Pinpoint the cell where the given text exists, returning its [x, y] midpoint coordinate. 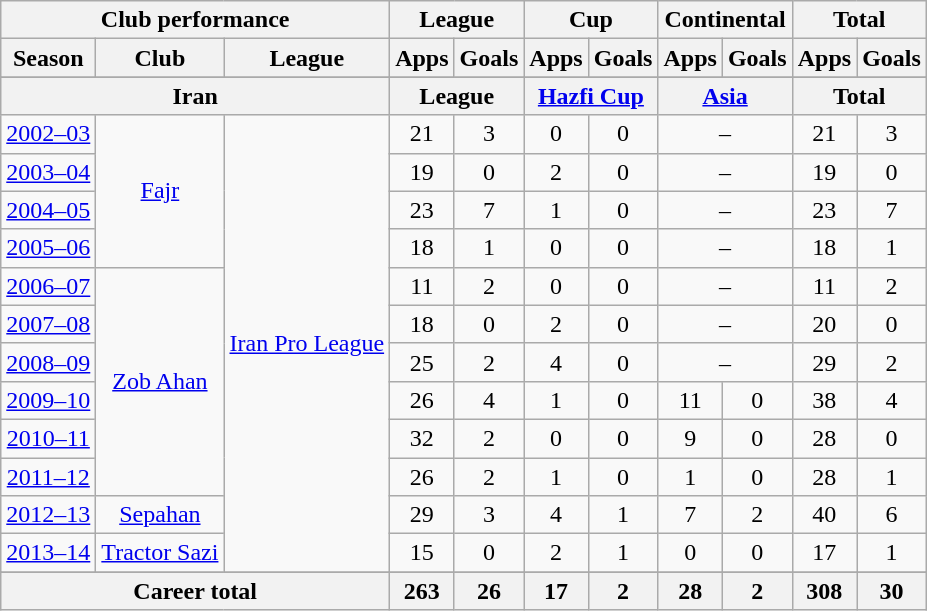
40 [824, 515]
9 [690, 438]
2006–07 [48, 286]
2002–03 [48, 134]
Tractor Sazi [160, 553]
Iran [196, 96]
15 [422, 553]
25 [422, 362]
20 [824, 324]
Fajr [160, 191]
308 [824, 591]
2007–08 [48, 324]
2011–12 [48, 477]
38 [824, 400]
Cup [591, 20]
263 [422, 591]
Season [48, 58]
2009–10 [48, 400]
2005–06 [48, 248]
Continental [725, 20]
2004–05 [48, 210]
Asia [725, 96]
Career total [196, 591]
Club [160, 58]
Hazfi Cup [591, 96]
6 [892, 515]
2010–11 [48, 438]
2008–09 [48, 362]
32 [422, 438]
Iran Pro League [307, 344]
2012–13 [48, 515]
2013–14 [48, 553]
30 [892, 591]
2003–04 [48, 172]
Sepahan [160, 515]
Club performance [196, 20]
Zob Ahan [160, 381]
